Scan for the cell matching the given text and deliver its [X, Y] coordinate at center. 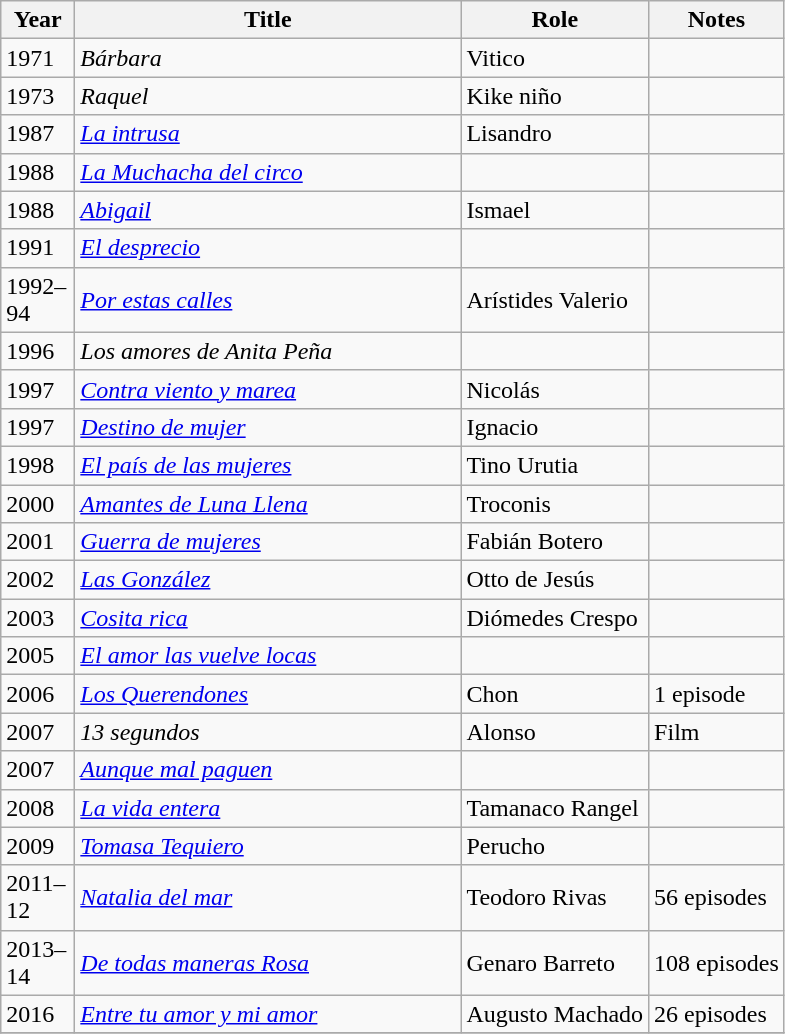
2016 [38, 1014]
2008 [38, 808]
Troconis [555, 503]
1996 [38, 351]
Teodoro Rivas [555, 898]
Destino de mujer [268, 427]
Lisandro [555, 134]
Title [268, 20]
108 episodes [717, 962]
2001 [38, 542]
2003 [38, 618]
56 episodes [717, 898]
Contra viento y marea [268, 389]
1998 [38, 465]
Augusto Machado [555, 1014]
1987 [38, 134]
Vitico [555, 58]
Arístides Valerio [555, 300]
Chon [555, 694]
Ismael [555, 210]
El amor las vuelve locas [268, 656]
Raquel [268, 96]
Film [717, 732]
Nicolás [555, 389]
26 episodes [717, 1014]
Kike niño [555, 96]
La intrusa [268, 134]
2005 [38, 656]
1991 [38, 248]
2002 [38, 580]
2000 [38, 503]
Alonso [555, 732]
Por estas calles [268, 300]
Las González [268, 580]
1 episode [717, 694]
Ignacio [555, 427]
Los Querendones [268, 694]
Amantes de Luna Llena [268, 503]
De todas maneras Rosa [268, 962]
Bárbara [268, 58]
El desprecio [268, 248]
Abigail [268, 210]
2006 [38, 694]
Genaro Barreto [555, 962]
1973 [38, 96]
2011–12 [38, 898]
1971 [38, 58]
13 segundos [268, 732]
1992–94 [38, 300]
Notes [717, 20]
El país de las mujeres [268, 465]
Entre tu amor y mi amor [268, 1014]
Tomasa Tequiero [268, 846]
2013–14 [38, 962]
La Muchacha del circo [268, 172]
Guerra de mujeres [268, 542]
Cosita rica [268, 618]
Tino Urutia [555, 465]
Year [38, 20]
2009 [38, 846]
Natalia del mar [268, 898]
Role [555, 20]
Otto de Jesús [555, 580]
Los amores de Anita Peña [268, 351]
Aunque mal paguen [268, 770]
Fabián Botero [555, 542]
La vida entera [268, 808]
Tamanaco Rangel [555, 808]
Diómedes Crespo [555, 618]
Perucho [555, 846]
